Detect which cell encompasses the target text, then output its [X, Y] center coordinate. 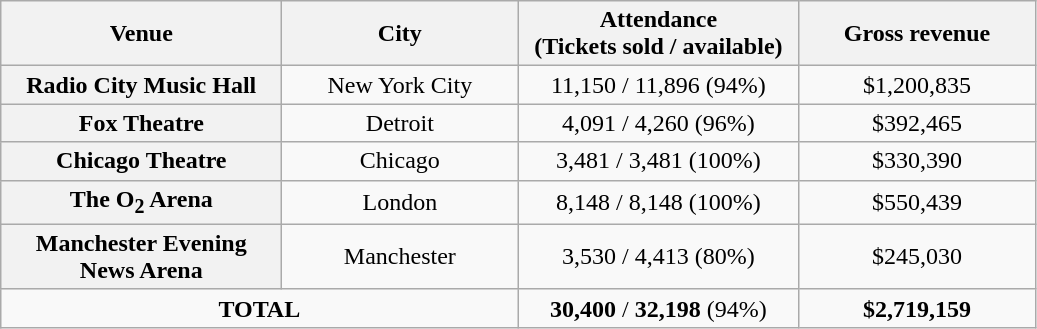
4,091 / 4,260 (96%) [658, 123]
$1,200,835 [917, 85]
$330,390 [917, 161]
Gross revenue [917, 34]
Detroit [400, 123]
Manchester [400, 256]
The O2 Arena [142, 202]
Chicago Theatre [142, 161]
$392,465 [917, 123]
Radio City Music Hall [142, 85]
City [400, 34]
8,148 / 8,148 (100%) [658, 202]
30,400 / 32,198 (94%) [658, 308]
3,530 / 4,413 (80%) [658, 256]
3,481 / 3,481 (100%) [658, 161]
Attendance (Tickets sold / available) [658, 34]
Chicago [400, 161]
London [400, 202]
$550,439 [917, 202]
$245,030 [917, 256]
Manchester EveningNews Arena [142, 256]
11,150 / 11,896 (94%) [658, 85]
Venue [142, 34]
TOTAL [260, 308]
$2,719,159 [917, 308]
Fox Theatre [142, 123]
New York City [400, 85]
